Return the [X, Y] coordinate for the center point of the cell that contains the specified text.  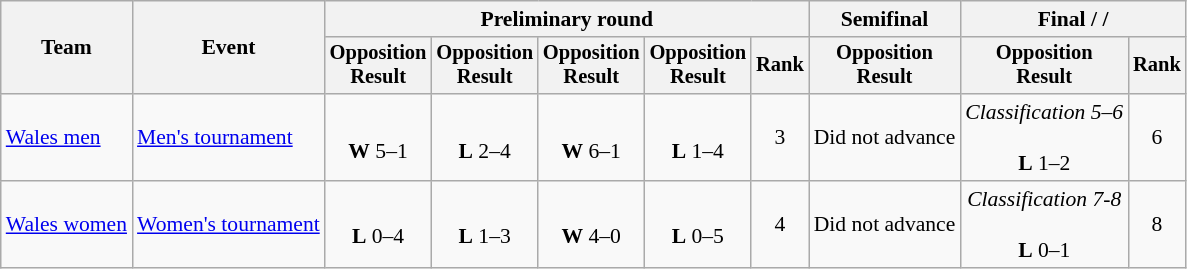
L 0–5 [698, 224]
Wales men [66, 138]
Classification 7-8L 0–1 [1044, 224]
L 0–4 [378, 224]
L 2–4 [484, 138]
Wales women [66, 224]
Classification 5–6L 1–2 [1044, 138]
Men's tournament [228, 138]
Team [66, 48]
L 1–3 [484, 224]
L 1–4 [698, 138]
8 [1157, 224]
Preliminary round [567, 19]
W 4–0 [592, 224]
4 [780, 224]
W 5–1 [378, 138]
Semifinal [885, 19]
Women's tournament [228, 224]
6 [1157, 138]
Final / / [1072, 19]
W 6–1 [592, 138]
Event [228, 48]
3 [780, 138]
